Capture the cell that displays the provided text and extract its [x, y] central coordinate. 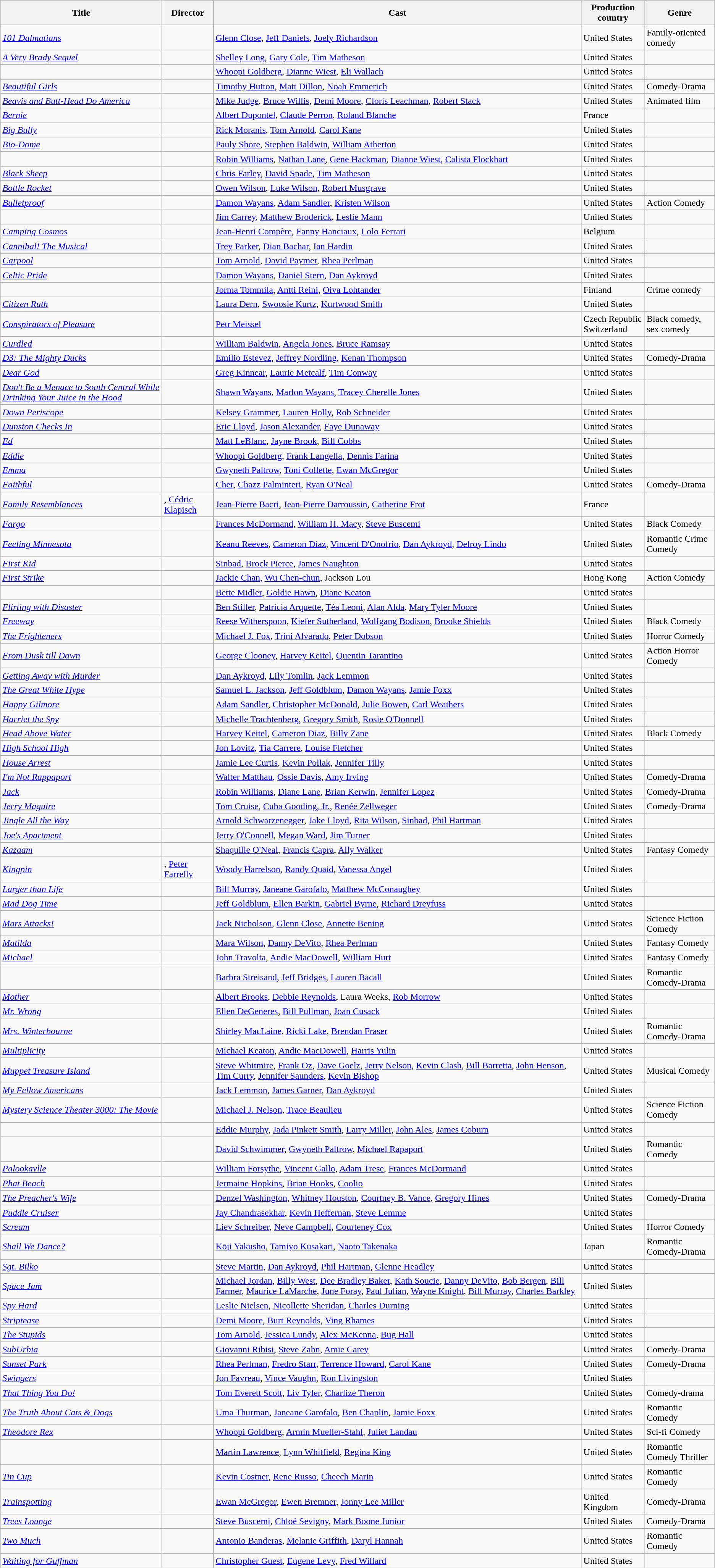
Trees Lounge [81, 1521]
William Baldwin, Angela Jones, Bruce Ramsay [397, 344]
Jeff Goldblum, Ellen Barkin, Gabriel Byrne, Richard Dreyfuss [397, 903]
Action Horror Comedy [680, 656]
Antonio Banderas, Melanie Griffith, Daryl Hannah [397, 1541]
Harvey Keitel, Cameron Diaz, Billy Zane [397, 734]
Glenn Close, Jeff Daniels, Joely Richardson [397, 37]
Scream [81, 1227]
Romantic Crime Comedy [680, 544]
Curdled [81, 344]
A Very Brady Sequel [81, 57]
Sgt. Bilko [81, 1266]
Woody Harrelson, Randy Quaid, Vanessa Angel [397, 869]
Trainspotting [81, 1502]
Puddle Cruiser [81, 1212]
Michael [81, 957]
Steve Martin, Dan Aykroyd, Phil Hartman, Glenne Headley [397, 1266]
Black comedy, sex comedy [680, 324]
Animated film [680, 101]
The Great White Hype [81, 690]
, Cédric Klapisch [188, 505]
Ewan McGregor, Ewen Bremner, Jonny Lee Miller [397, 1502]
Mystery Science Theater 3000: The Movie [81, 1110]
First Strike [81, 578]
The Stupids [81, 1335]
Samuel L. Jackson, Jeff Goldblum, Damon Wayans, Jamie Foxx [397, 690]
That Thing You Do! [81, 1393]
Laura Dern, Swoosie Kurtz, Kurtwood Smith [397, 304]
Flirting with Disaster [81, 607]
Citizen Ruth [81, 304]
Bill Murray, Janeane Garofalo, Matthew McConaughey [397, 889]
Jamie Lee Curtis, Kevin Pollak, Jennifer Tilly [397, 763]
Martin Lawrence, Lynn Whitfield, Regina King [397, 1452]
I'm Not Rappaport [81, 777]
David Schwimmer, Gwyneth Paltrow, Michael Rapaport [397, 1149]
Eddie Murphy, Jada Pinkett Smith, Larry Miller, John Ales, James Coburn [397, 1129]
Beavis and Butt-Head Do America [81, 101]
Denzel Washington, Whitney Houston, Courtney B. Vance, Gregory Hines [397, 1198]
Ed [81, 441]
Demi Moore, Burt Reynolds, Ving Rhames [397, 1320]
Down Periscope [81, 412]
Jingle All the Way [81, 821]
Mars Attacks! [81, 923]
First Kid [81, 563]
Eddie [81, 455]
Feeling Minnesota [81, 544]
Sunset Park [81, 1364]
Mrs. Winterbourne [81, 1031]
Bernie [81, 115]
The Frighteners [81, 636]
Getting Away with Murder [81, 675]
Michelle Trachtenberg, Gregory Smith, Rosie O'Donnell [397, 719]
Director [188, 13]
Faithful [81, 485]
Family-oriented comedy [680, 37]
Sinbad, Brock Pierce, James Naughton [397, 563]
Robin Williams, Diane Lane, Brian Kerwin, Jennifer Lopez [397, 792]
Tom Arnold, Jessica Lundy, Alex McKenna, Bug Hall [397, 1335]
Cast [397, 13]
Jean-Henri Compère, Fanny Hanciaux, Lolo Ferrari [397, 232]
Kelsey Grammer, Lauren Holly, Rob Schneider [397, 412]
Matilda [81, 943]
Eric Lloyd, Jason Alexander, Faye Dunaway [397, 426]
The Truth About Cats & Dogs [81, 1412]
Don't Be a Menace to South Central While Drinking Your Juice in the Hood [81, 392]
Swingers [81, 1378]
Dear God [81, 373]
Mother [81, 997]
Shawn Wayans, Marlon Wayans, Tracey Cherelle Jones [397, 392]
United Kingdom [613, 1502]
Palookavlle [81, 1169]
Reese Witherspoon, Kiefer Sutherland, Wolfgang Bodison, Brooke Shields [397, 621]
Title [81, 13]
Ellen DeGeneres, Bill Pullman, Joan Cusack [397, 1011]
101 Dalmatians [81, 37]
Frances McDormand, William H. Macy, Steve Buscemi [397, 524]
Jack Lemmon, James Garner, Dan Aykroyd [397, 1090]
Emma [81, 470]
Production country [613, 13]
Leslie Nielsen, Nicollette Sheridan, Charles Durning [397, 1306]
Rick Moranis, Tom Arnold, Carol Kane [397, 130]
Liev Schreiber, Neve Campbell, Courteney Cox [397, 1227]
Sci-fi Comedy [680, 1432]
Christopher Guest, Eugene Levy, Fred Willard [397, 1561]
Pauly Shore, Stephen Baldwin, William Atherton [397, 144]
Petr Meissel [397, 324]
Jack Nicholson, Glenn Close, Annette Bening [397, 923]
Tom Arnold, David Paymer, Rhea Perlman [397, 261]
Mr. Wrong [81, 1011]
D3: The Mighty Ducks [81, 358]
Joe's Apartment [81, 835]
Multiplicity [81, 1051]
Emilio Estevez, Jeffrey Nordling, Kenan Thompson [397, 358]
Michael J. Nelson, Trace Beaulieu [397, 1110]
Harriet the Spy [81, 719]
Steve Whitmire, Frank Oz, Dave Goelz, Jerry Nelson, Kevin Clash, Bill Barretta, John Henson, Tim Curry, Jennifer Saunders, Kevin Bishop [397, 1070]
Camping Cosmos [81, 232]
Jackie Chan, Wu Chen-chun, Jackson Lou [397, 578]
Big Bully [81, 130]
Arnold Schwarzenegger, Jake Lloyd, Rita Wilson, Sinbad, Phil Hartman [397, 821]
Kingpin [81, 869]
Jack [81, 792]
Fargo [81, 524]
Rhea Perlman, Fredro Starr, Terrence Howard, Carol Kane [397, 1364]
Whoopi Goldberg, Frank Langella, Dennis Farina [397, 455]
Hong Kong [613, 578]
Happy Gilmore [81, 704]
Jon Favreau, Vince Vaughn, Ron Livingston [397, 1378]
Shelley Long, Gary Cole, Tim Matheson [397, 57]
Jerry Maguire [81, 806]
George Clooney, Harvey Keitel, Quentin Tarantino [397, 656]
Damon Wayans, Daniel Stern, Dan Aykroyd [397, 275]
Jerry O'Connell, Megan Ward, Jim Turner [397, 835]
Phat Beach [81, 1183]
, Peter Farrelly [188, 869]
Gwyneth Paltrow, Toni Collette, Ewan McGregor [397, 470]
Tom Everett Scott, Liv Tyler, Charlize Theron [397, 1393]
Family Resemblances [81, 505]
Dan Aykroyd, Lily Tomlin, Jack Lemmon [397, 675]
Crime comedy [680, 290]
House Arrest [81, 763]
Cannibal! The Musical [81, 246]
William Forsythe, Vincent Gallo, Adam Trese, Frances McDormand [397, 1169]
Black Sheep [81, 173]
Walter Matthau, Ossie Davis, Amy Irving [397, 777]
Mike Judge, Bruce Willis, Demi Moore, Cloris Leachman, Robert Stack [397, 101]
From Dusk till Dawn [81, 656]
Genre [680, 13]
Jean-Pierre Bacri, Jean-Pierre Darroussin, Catherine Frot [397, 505]
Greg Kinnear, Laurie Metcalf, Tim Conway [397, 373]
Whoopi Goldberg, Armin Mueller-Stahl, Juliet Landau [397, 1432]
Spy Hard [81, 1306]
Jorma Tommila, Antti Reini, Oiva Lohtander [397, 290]
Theodore Rex [81, 1432]
Timothy Hutton, Matt Dillon, Noah Emmerich [397, 86]
Mara Wilson, Danny DeVito, Rhea Perlman [397, 943]
Barbra Streisand, Jeff Bridges, Lauren Bacall [397, 977]
Giovanni Ribisi, Steve Zahn, Amie Carey [397, 1349]
Tom Cruise, Cuba Gooding, Jr., Renée Zellweger [397, 806]
Michael J. Fox, Trini Alvarado, Peter Dobson [397, 636]
Robin Williams, Nathan Lane, Gene Hackman, Dianne Wiest, Calista Flockhart [397, 159]
Jermaine Hopkins, Brian Hooks, Coolio [397, 1183]
Celtic Pride [81, 275]
Michael Keaton, Andie MacDowell, Harris Yulin [397, 1051]
Shall We Dance? [81, 1247]
Musical Comedy [680, 1070]
Two Much [81, 1541]
Tin Cup [81, 1476]
Whoopi Goldberg, Dianne Wiest, Eli Wallach [397, 72]
Shirley MacLaine, Ricki Lake, Brendan Fraser [397, 1031]
Ben Stiller, Patricia Arquette, Téa Leoni, Alan Alda, Mary Tyler Moore [397, 607]
Czech RepublicSwitzerland [613, 324]
Head Above Water [81, 734]
Steve Buscemi, Chloë Sevigny, Mark Boone Junior [397, 1521]
Albert Dupontel, Claude Perron, Roland Blanche [397, 115]
Space Jam [81, 1286]
Comedy-drama [680, 1393]
The Preacher's Wife [81, 1198]
Conspirators of Pleasure [81, 324]
Striptease [81, 1320]
Matt LeBlanc, Jayne Brook, Bill Cobbs [397, 441]
Bulletproof [81, 203]
Kevin Costner, Rene Russo, Cheech Marin [397, 1476]
My Fellow Americans [81, 1090]
Larger than Life [81, 889]
Beautiful Girls [81, 86]
Waiting for Guffman [81, 1561]
Jon Lovitz, Tia Carrere, Louise Fletcher [397, 748]
Romantic Comedy Thriller [680, 1452]
John Travolta, Andie MacDowell, William Hurt [397, 957]
Jay Chandrasekhar, Kevin Heffernan, Steve Lemme [397, 1212]
High School High [81, 748]
Bio-Dome [81, 144]
Trey Parker, Dian Bachar, Ian Hardin [397, 246]
Mad Dog Time [81, 903]
Damon Wayans, Adam Sandler, Kristen Wilson [397, 203]
Japan [613, 1247]
Shaquille O'Neal, Francis Capra, Ally Walker [397, 850]
Freeway [81, 621]
Jim Carrey, Matthew Broderick, Leslie Mann [397, 217]
Cher, Chazz Palminteri, Ryan O'Neal [397, 485]
Bottle Rocket [81, 188]
Carpool [81, 261]
Dunston Checks In [81, 426]
Owen Wilson, Luke Wilson, Robert Musgrave [397, 188]
Belgium [613, 232]
Adam Sandler, Christopher McDonald, Julie Bowen, Carl Weathers [397, 704]
Keanu Reeves, Cameron Diaz, Vincent D'Onofrio, Dan Aykroyd, Delroy Lindo [397, 544]
Albert Brooks, Debbie Reynolds, Laura Weeks, Rob Morrow [397, 997]
Bette Midler, Goldie Hawn, Diane Keaton [397, 592]
Chris Farley, David Spade, Tim Matheson [397, 173]
Finland [613, 290]
SubUrbia [81, 1349]
Muppet Treasure Island [81, 1070]
Uma Thurman, Janeane Garofalo, Ben Chaplin, Jamie Foxx [397, 1412]
Kazaam [81, 850]
Kōji Yakusho, Tamiyo Kusakari, Naoto Takenaka [397, 1247]
